Locate the cell with the specified text and output its [X, Y] center coordinate. 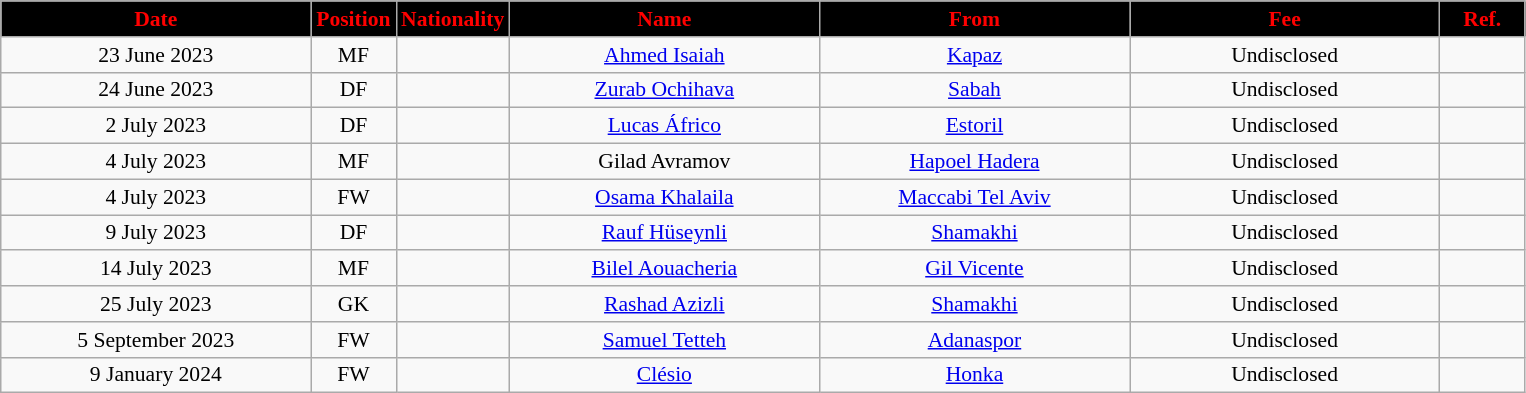
Samuel Tetteh [664, 340]
Maccabi Tel Aviv [974, 197]
Ahmed Isaiah [664, 55]
Fee [1285, 19]
Hapoel Hadera [974, 162]
Gil Vicente [974, 269]
2 July 2023 [156, 126]
Ref. [1482, 19]
Osama Khalaila [664, 197]
9 January 2024 [156, 375]
GK [354, 304]
14 July 2023 [156, 269]
Bilel Aouacheria [664, 269]
Kapaz [974, 55]
25 July 2023 [156, 304]
Estoril [974, 126]
From [974, 19]
Adanaspor [974, 340]
Position [354, 19]
9 July 2023 [156, 233]
Lucas Áfrico [664, 126]
24 June 2023 [156, 90]
5 September 2023 [156, 340]
Zurab Ochihava [664, 90]
23 June 2023 [156, 55]
Rauf Hüseynli [664, 233]
Date [156, 19]
Rashad Azizli [664, 304]
Gilad Avramov [664, 162]
Honka [974, 375]
Clésio [664, 375]
Sabah [974, 90]
Nationality [452, 19]
Name [664, 19]
